Search for the cell housing the specified text and yield its [x, y] center coordinate. 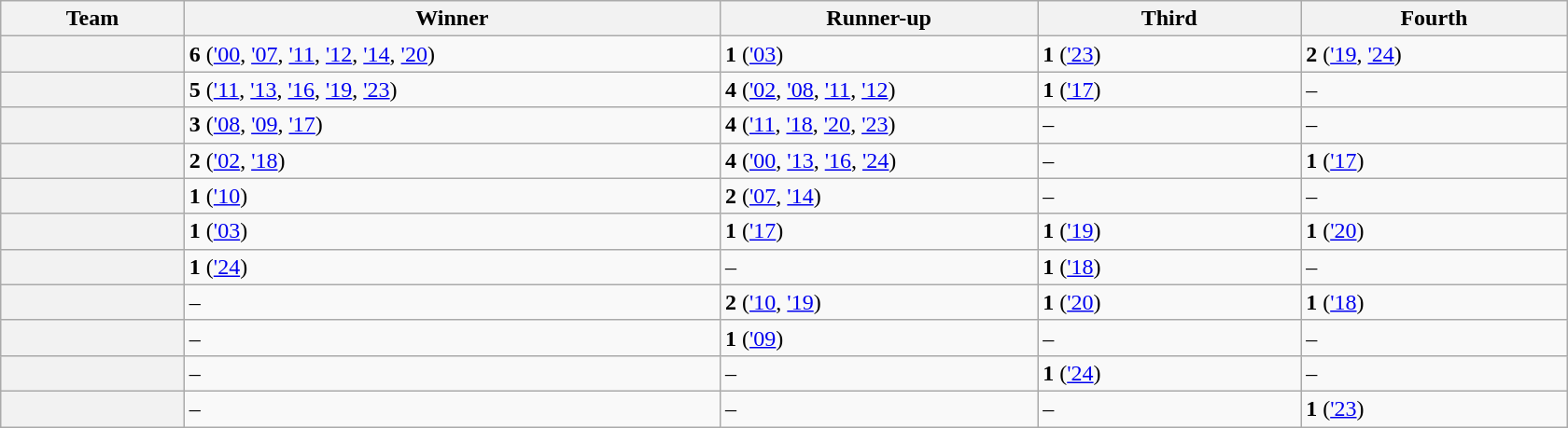
3 ('08, '09, '17) [452, 125]
Fourth [1435, 19]
4 ('02, '08, '11, '12) [878, 90]
2 ('07, '14) [878, 196]
6 ('00, '07, '11, '12, '14, '20) [452, 54]
5 ('11, '13, '16, '19, '23) [452, 90]
4 ('11, '18, '20, '23) [878, 125]
2 ('19, '24) [1435, 54]
2 ('02, '18) [452, 160]
2 ('10, '19) [878, 302]
4 ('00, '13, '16, '24) [878, 160]
1 ('10) [452, 196]
1 ('09) [878, 338]
Winner [452, 19]
Team [93, 19]
1 ('19) [1169, 231]
Third [1169, 19]
Runner-up [878, 19]
